Find where the given text appears and provide that cell's center as (X, Y) coordinate. 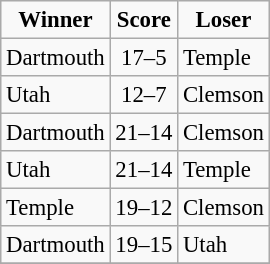
Score (144, 20)
17–5 (144, 57)
19–12 (144, 208)
19–15 (144, 245)
Loser (224, 20)
Winner (56, 20)
12–7 (144, 95)
